Output the (x, y) coordinate of the center of the cell containing the given text.  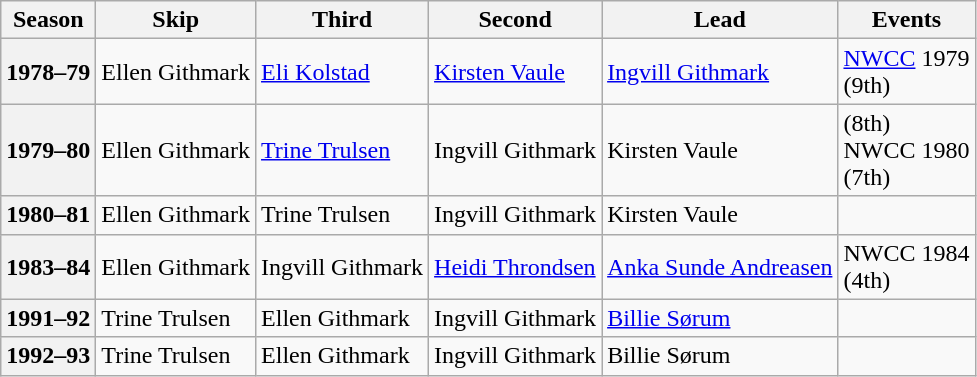
Events (906, 20)
Eli Kolstad (342, 72)
Skip (176, 20)
Second (516, 20)
Heidi Throndsen (516, 266)
1992–93 (48, 356)
(8th)NWCC 1980 (7th) (906, 150)
NWCC 1979 (9th) (906, 72)
Season (48, 20)
Anka Sunde Andreasen (720, 266)
1991–92 (48, 318)
Lead (720, 20)
1978–79 (48, 72)
Third (342, 20)
1983–84 (48, 266)
NWCC 1984 (4th) (906, 266)
1980–81 (48, 215)
1979–80 (48, 150)
